Return [X, Y] of the center of cell containing provided text 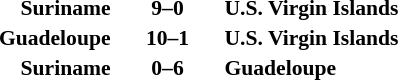
10–1 [168, 38]
